Determine the (X, Y) coordinate at the center of the cell enclosing the given text.  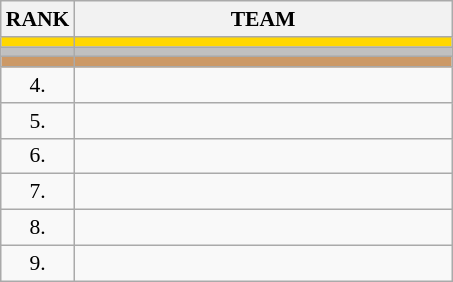
RANK (38, 19)
5. (38, 121)
9. (38, 263)
TEAM (262, 19)
4. (38, 85)
8. (38, 228)
6. (38, 156)
7. (38, 192)
